Detect which cell encompasses the target text, then output its [X, Y] center coordinate. 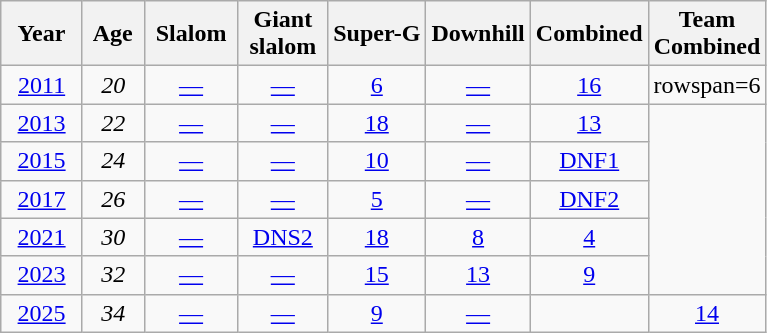
5 [377, 199]
26 [113, 199]
2023 [42, 275]
8 [478, 237]
Downhill [478, 34]
Giant slalom [283, 34]
32 [113, 275]
34 [113, 313]
DNS2 [283, 237]
2025 [42, 313]
2017 [42, 199]
16 [589, 85]
Super-G [377, 34]
6 [377, 85]
2011 [42, 85]
14 [707, 313]
20 [113, 85]
Combined [589, 34]
2013 [42, 123]
24 [113, 161]
Age [113, 34]
DNF1 [589, 161]
4 [589, 237]
Slalom [191, 34]
15 [377, 275]
2015 [42, 161]
rowspan=6 [707, 85]
2021 [42, 237]
DNF2 [589, 199]
10 [377, 161]
Year [42, 34]
22 [113, 123]
30 [113, 237]
TeamCombined [707, 34]
